Extract the (X, Y) coordinate from the center of the cell holding the provided text.  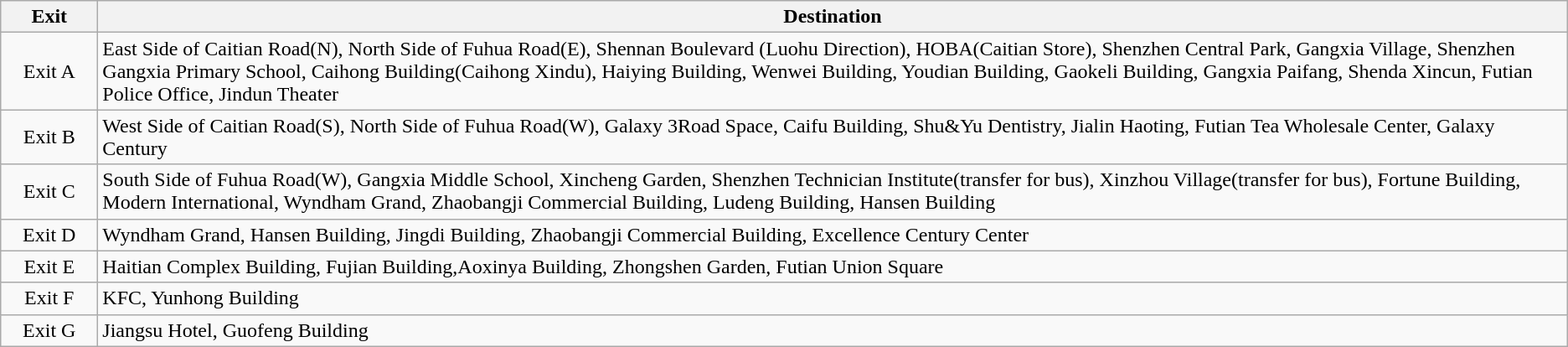
Exit E (49, 267)
Exit A (49, 71)
Exit C (49, 191)
Exit B (49, 137)
Exit (49, 17)
Destination (833, 17)
Wyndham Grand, Hansen Building, Jingdi Building, Zhaobangji Commercial Building, Excellence Century Center (833, 235)
KFC, Yunhong Building (833, 298)
Exit D (49, 235)
Jiangsu Hotel, Guofeng Building (833, 330)
Exit G (49, 330)
Exit F (49, 298)
Haitian Complex Building, Fujian Building,Aoxinya Building, Zhongshen Garden, Futian Union Square (833, 267)
